Locate the cell with the specified text and output its (x, y) center coordinate. 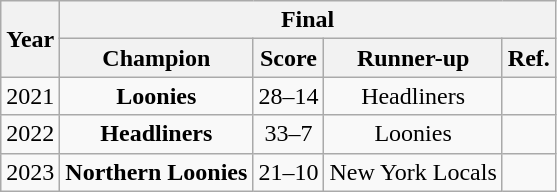
33–7 (288, 134)
2023 (30, 172)
Northern Loonies (156, 172)
21–10 (288, 172)
Champion (156, 58)
2021 (30, 96)
Score (288, 58)
Year (30, 39)
Ref. (528, 58)
28–14 (288, 96)
2022 (30, 134)
Runner-up (413, 58)
Final (308, 20)
New York Locals (413, 172)
